Determine the (X, Y) coordinate at the center of the cell enclosing the given text.  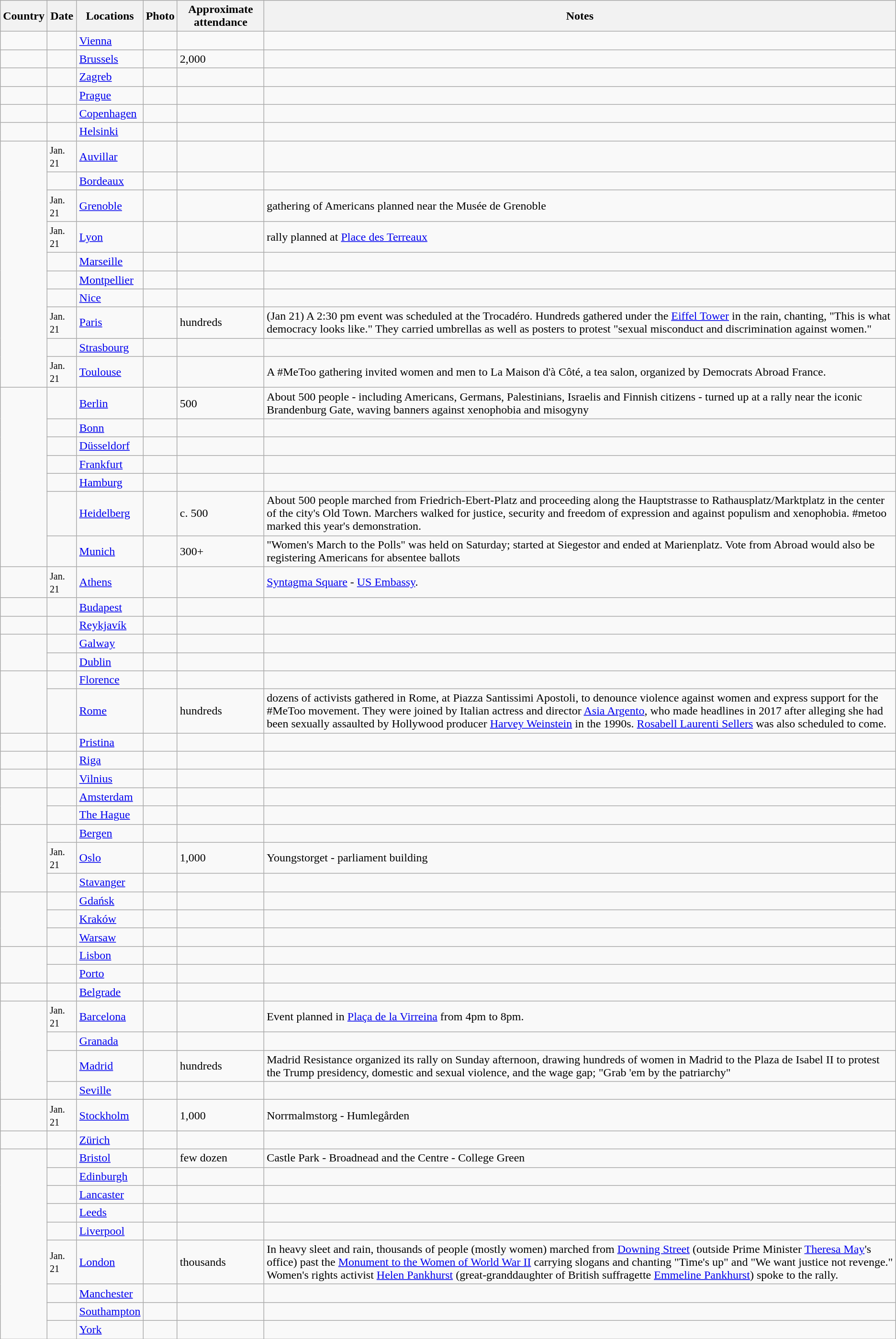
Copenhagen (110, 113)
Syntagma Square - US Embassy. (580, 582)
Edinburgh (110, 1176)
Bergen (110, 833)
Munich (110, 551)
Lisbon (110, 955)
Grenoble (110, 206)
500 (220, 403)
Kraków (110, 919)
Locations (110, 16)
Strasbourg (110, 347)
Düsseldorf (110, 446)
Madrid (110, 1066)
Hamburg (110, 482)
Barcelona (110, 1016)
Approximate attendance (220, 16)
Lyon (110, 236)
Porto (110, 973)
Seville (110, 1091)
Castle Park - Broadnead and the Centre - College Green (580, 1158)
Nice (110, 298)
Riga (110, 760)
Heidelberg (110, 513)
Youngstorget - parliament building (580, 858)
Stockholm (110, 1115)
York (110, 1329)
Berlin (110, 403)
Stavanger (110, 882)
Rome (110, 711)
Date (62, 16)
Prague (110, 95)
Budapest (110, 607)
Reykjavík (110, 625)
Leeds (110, 1213)
Auvillar (110, 156)
few dozen (220, 1158)
The Hague (110, 815)
Photo (160, 16)
Vienna (110, 41)
Paris (110, 323)
Liverpool (110, 1231)
London (110, 1262)
Zürich (110, 1140)
Vilnius (110, 779)
Lancaster (110, 1194)
Dublin (110, 662)
c. 500 (220, 513)
Country (24, 16)
Brussels (110, 59)
Belgrade (110, 992)
Granada (110, 1041)
rally planned at Place des Terreaux (580, 236)
Warsaw (110, 937)
Manchester (110, 1293)
thousands (220, 1262)
Zagreb (110, 77)
Southampton (110, 1311)
Bonn (110, 428)
Montpellier (110, 280)
Amsterdam (110, 797)
Pristina (110, 742)
Notes (580, 16)
Event planned in Plaça de la Virreina from 4pm to 8pm. (580, 1016)
Gdańsk (110, 901)
A #MeToo gathering invited women and men to La Maison d'à Côté, a tea salon, organized by Democrats Abroad France. (580, 372)
Bristol (110, 1158)
Toulouse (110, 372)
Frankfurt (110, 464)
2,000 (220, 59)
Bordeaux (110, 181)
Florence (110, 680)
Oslo (110, 858)
Marseille (110, 261)
Athens (110, 582)
300+ (220, 551)
Norrmalmstorg - Humlegården (580, 1115)
Galway (110, 643)
gathering of Americans planned near the Musée de Grenoble (580, 206)
Helsinki (110, 132)
